Pinpoint the cell where the given text exists, returning its (X, Y) midpoint coordinate. 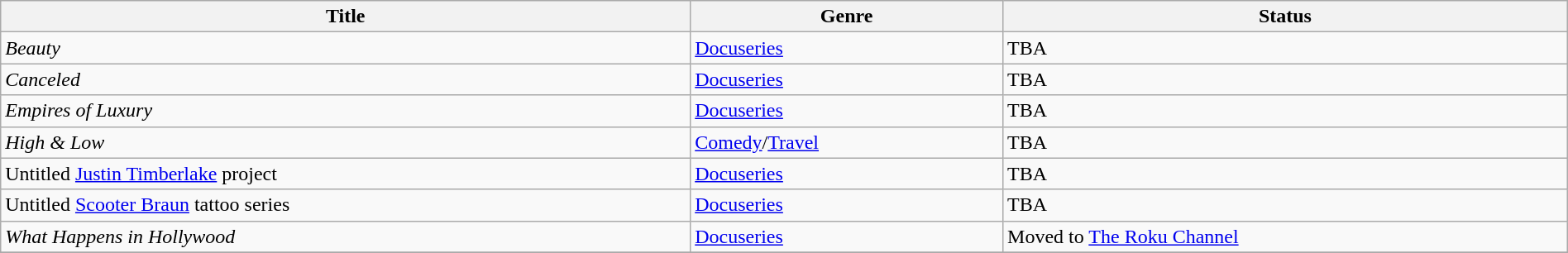
Status (1285, 17)
High & Low (346, 142)
Moved to The Roku Channel (1285, 236)
Untitled Justin Timberlake project (346, 174)
What Happens in Hollywood (346, 236)
Canceled (346, 79)
Beauty (346, 48)
Untitled Scooter Braun tattoo series (346, 205)
Title (346, 17)
Genre (847, 17)
Empires of Luxury (346, 111)
Comedy/Travel (847, 142)
